Provide the (X, Y) coordinate of the cell's center where the given text is located.  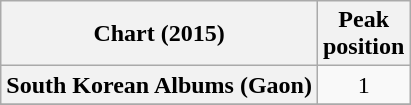
South Korean Albums (Gaon) (160, 85)
1 (363, 85)
Peak position (363, 34)
Chart (2015) (160, 34)
